Provide the (X, Y) coordinate of the cell's center where the given text is located.  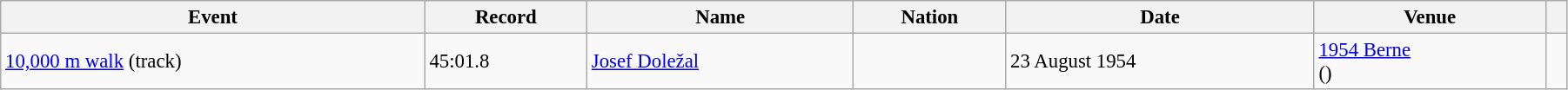
10,000 m walk (track) (212, 62)
Record (506, 17)
Josef Doležal (720, 62)
Venue (1430, 17)
Date (1160, 17)
Nation (929, 17)
45:01.8 (506, 62)
Event (212, 17)
23 August 1954 (1160, 62)
Name (720, 17)
1954 Berne() (1430, 62)
